Locate the cell with the specified text and output its (X, Y) center coordinate. 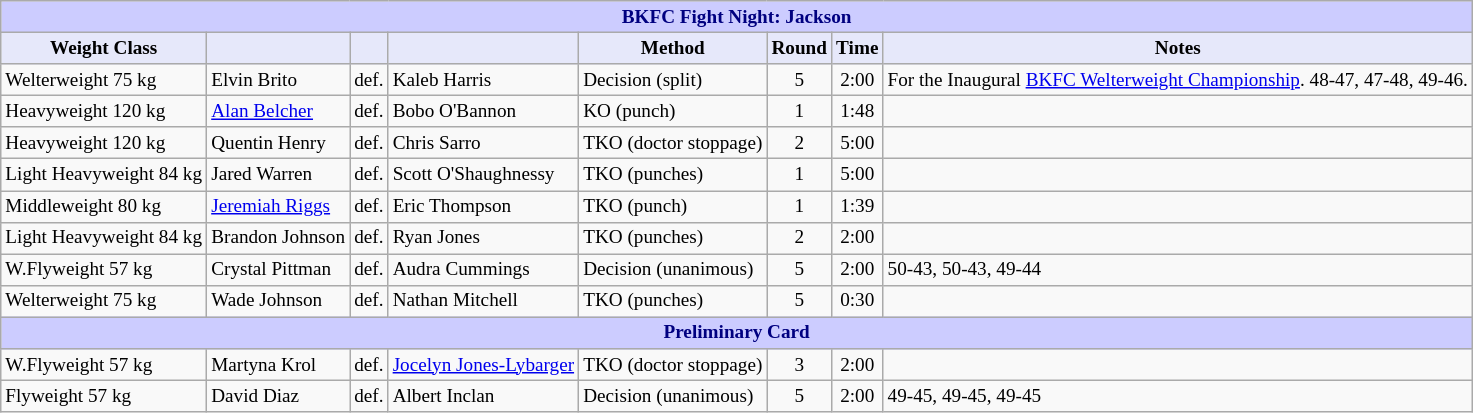
0:30 (858, 301)
KO (punch) (673, 111)
Ryan Jones (484, 238)
Jeremiah Riggs (278, 206)
Alan Belcher (278, 111)
1:48 (858, 111)
Jared Warren (278, 175)
Notes (1178, 48)
Middleweight 80 kg (104, 206)
Quentin Henry (278, 143)
Elvin Brito (278, 80)
Eric Thompson (484, 206)
Weight Class (104, 48)
3 (800, 365)
Decision (split) (673, 80)
Kaleb Harris (484, 80)
TKO (punch) (673, 206)
Martyna Krol (278, 365)
Scott O'Shaughnessy (484, 175)
1:39 (858, 206)
Brandon Johnson (278, 238)
Round (800, 48)
Method (673, 48)
For the Inaugural BKFC Welterweight Championship. 48-47, 47-48, 49-46. (1178, 80)
BKFC Fight Night: Jackson (737, 17)
Flyweight 57 kg (104, 396)
David Diaz (278, 396)
Nathan Mitchell (484, 301)
Preliminary Card (737, 333)
Audra Cummings (484, 270)
Jocelyn Jones-Lybarger (484, 365)
Time (858, 48)
Bobo O'Bannon (484, 111)
Chris Sarro (484, 143)
49-45, 49-45, 49-45 (1178, 396)
50-43, 50-43, 49-44 (1178, 270)
Albert Inclan (484, 396)
Crystal Pittman (278, 270)
Wade Johnson (278, 301)
